From the cell containing the given text, extract its center point as [X, Y] coordinate. 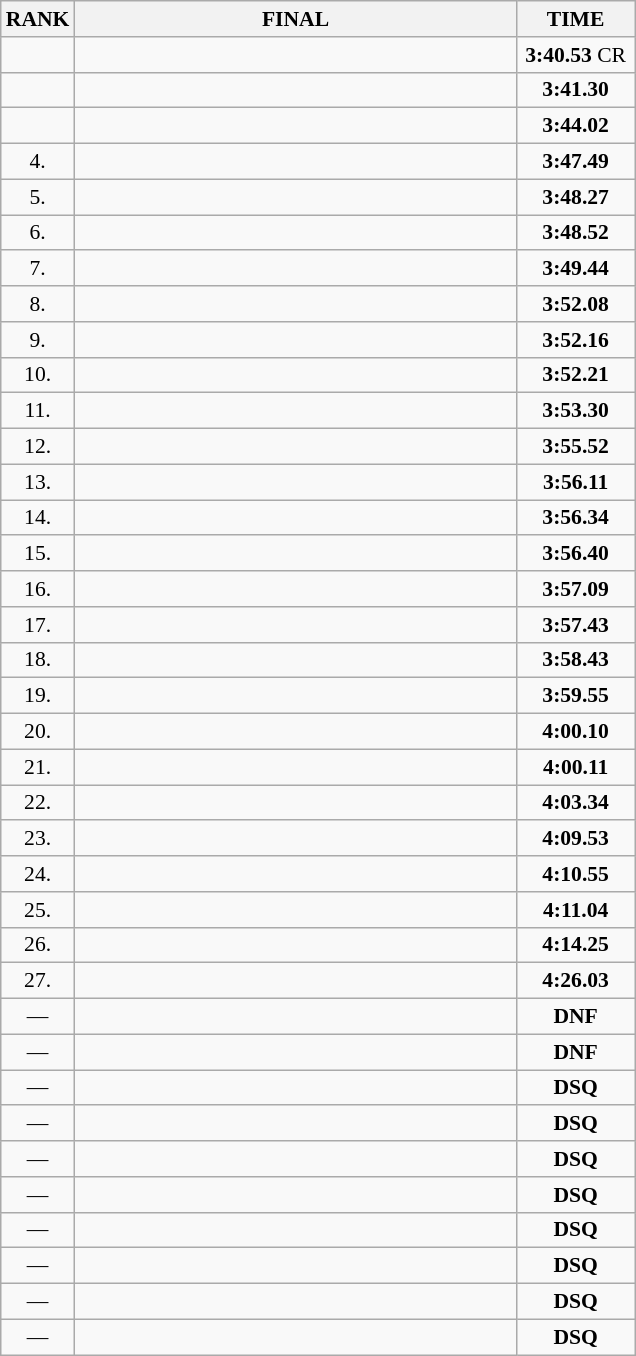
11. [38, 411]
5. [38, 197]
3:52.08 [576, 304]
3:40.53 CR [576, 55]
4:09.53 [576, 839]
6. [38, 233]
RANK [38, 19]
3:41.30 [576, 90]
3:55.52 [576, 447]
16. [38, 589]
4:11.04 [576, 910]
3:48.52 [576, 233]
19. [38, 696]
3:57.09 [576, 589]
8. [38, 304]
3:48.27 [576, 197]
3:53.30 [576, 411]
4:14.25 [576, 945]
14. [38, 518]
13. [38, 482]
3:57.43 [576, 625]
27. [38, 981]
4:00.11 [576, 767]
23. [38, 839]
24. [38, 874]
17. [38, 625]
3:49.44 [576, 269]
10. [38, 375]
22. [38, 803]
3:56.34 [576, 518]
15. [38, 554]
3:52.21 [576, 375]
3:44.02 [576, 126]
FINAL [295, 19]
7. [38, 269]
26. [38, 945]
3:56.11 [576, 482]
4:10.55 [576, 874]
12. [38, 447]
21. [38, 767]
4:00.10 [576, 732]
TIME [576, 19]
3:52.16 [576, 340]
20. [38, 732]
3:56.40 [576, 554]
3:58.43 [576, 660]
9. [38, 340]
4. [38, 162]
18. [38, 660]
4:26.03 [576, 981]
3:47.49 [576, 162]
4:03.34 [576, 803]
25. [38, 910]
3:59.55 [576, 696]
